Extract the [X, Y] coordinate from the center of the cell holding the provided text.  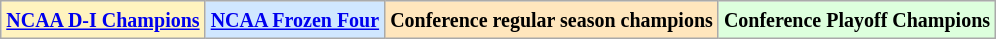
Conference Playoff Champions [856, 20]
NCAA D-I Champions [103, 20]
Conference regular season champions [552, 20]
NCAA Frozen Four [295, 20]
